Identify which cell holds the provided text, then report its (x, y) central coordinate. 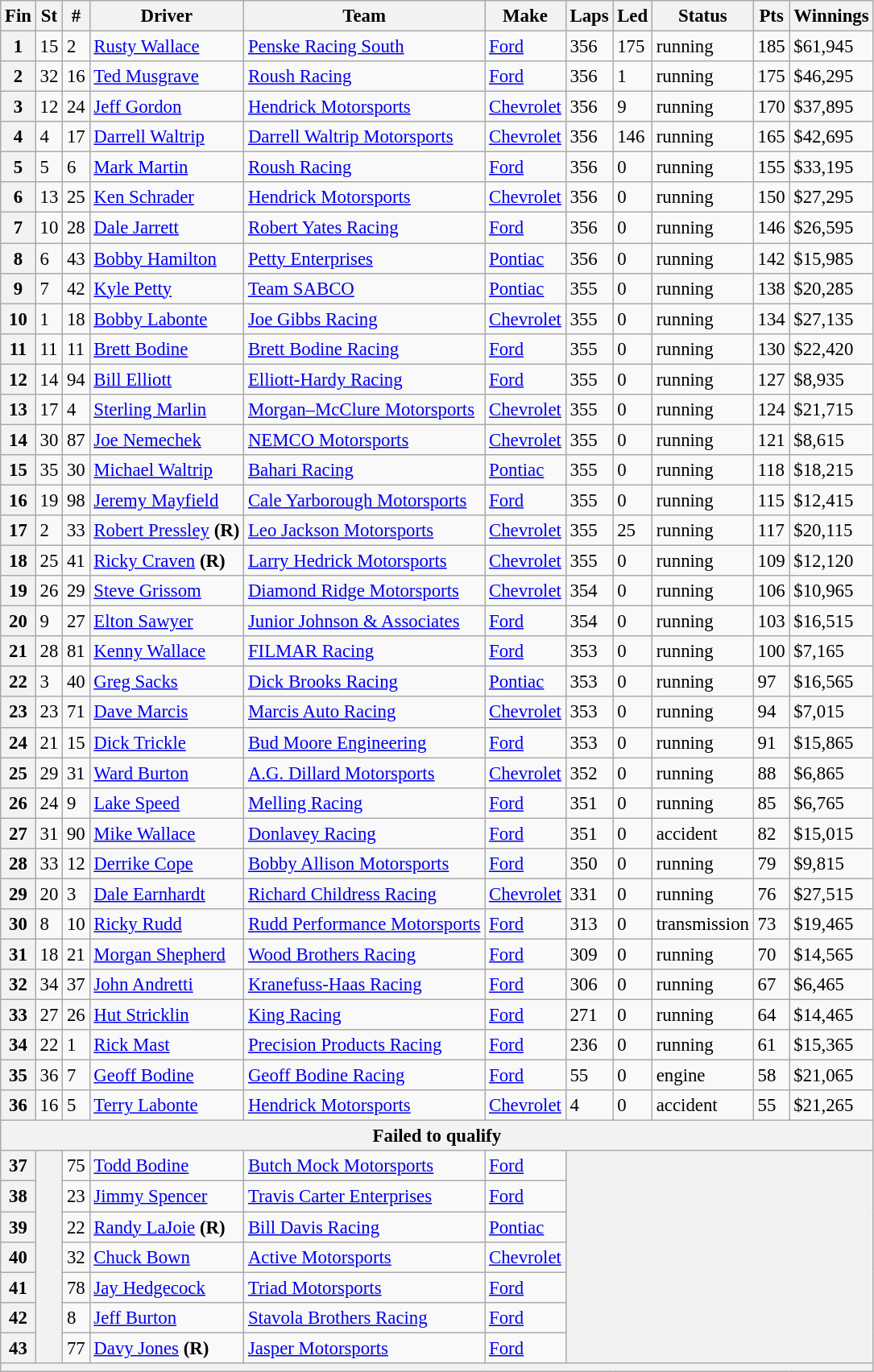
$26,595 (831, 228)
Failed to qualify (437, 1136)
90 (76, 833)
# (76, 16)
$61,945 (831, 47)
309 (590, 954)
79 (772, 864)
Kenny Wallace (167, 651)
331 (590, 894)
Ricky Craven (R) (167, 561)
Joe Gibbs Racing (364, 319)
Team SABCO (364, 288)
Laps (590, 16)
Pts (772, 16)
Mike Wallace (167, 833)
85 (772, 803)
Dale Earnhardt (167, 894)
$21,265 (831, 1105)
Randy LaJoie (R) (167, 1227)
$27,295 (831, 197)
$20,115 (831, 531)
121 (772, 440)
Geoff Bodine (167, 1076)
142 (772, 258)
$7,165 (831, 651)
170 (772, 107)
Melling Racing (364, 803)
$6,465 (831, 985)
Jay Hedgecock (167, 1287)
91 (772, 742)
Brett Bodine (167, 349)
Steve Grissom (167, 591)
Joe Nemechek (167, 440)
Richard Childress Racing (364, 894)
NEMCO Motorsports (364, 440)
Leo Jackson Motorsports (364, 531)
$15,365 (831, 1045)
Travis Carter Enterprises (364, 1196)
Bud Moore Engineering (364, 742)
$37,895 (831, 107)
Mark Martin (167, 167)
Dick Brooks Racing (364, 682)
81 (76, 651)
98 (76, 500)
Todd Bodine (167, 1167)
306 (590, 985)
76 (772, 894)
38 (19, 1196)
73 (772, 924)
58 (772, 1076)
Dave Marcis (167, 713)
Kyle Petty (167, 288)
61 (772, 1045)
Petty Enterprises (364, 258)
$16,565 (831, 682)
Hut Stricklin (167, 1015)
Davy Jones (R) (167, 1348)
Cale Yarborough Motorsports (364, 500)
St (48, 16)
88 (772, 773)
Geoff Bodine Racing (364, 1076)
King Racing (364, 1015)
Jasper Motorsports (364, 1348)
$6,765 (831, 803)
70 (772, 954)
$19,465 (831, 924)
78 (76, 1287)
Dick Trickle (167, 742)
Jeff Gordon (167, 107)
FILMAR Racing (364, 651)
127 (772, 379)
Robert Pressley (R) (167, 531)
Rusty Wallace (167, 47)
$27,135 (831, 319)
Marcis Auto Racing (364, 713)
Jeremy Mayfield (167, 500)
109 (772, 561)
124 (772, 410)
$46,295 (831, 76)
Driver (167, 16)
$14,465 (831, 1015)
Diamond Ridge Motorsports (364, 591)
Lake Speed (167, 803)
John Andretti (167, 985)
Larry Hedrick Motorsports (364, 561)
$6,865 (831, 773)
313 (590, 924)
Darrell Waltrip Motorsports (364, 137)
Winnings (831, 16)
75 (76, 1167)
Michael Waltrip (167, 470)
A.G. Dillard Motorsports (364, 773)
Led (633, 16)
$22,420 (831, 349)
97 (772, 682)
Triad Motorsports (364, 1287)
Rudd Performance Motorsports (364, 924)
Precision Products Racing (364, 1045)
Darrell Waltrip (167, 137)
Donlavey Racing (364, 833)
Bill Elliott (167, 379)
130 (772, 349)
$42,695 (831, 137)
Elliott-Hardy Racing (364, 379)
Penske Racing South (364, 47)
Chuck Bown (167, 1257)
$8,615 (831, 440)
$21,065 (831, 1076)
Butch Mock Motorsports (364, 1167)
$16,515 (831, 622)
87 (76, 440)
115 (772, 500)
$10,965 (831, 591)
Brett Bodine Racing (364, 349)
Bill Davis Racing (364, 1227)
64 (772, 1015)
Sterling Marlin (167, 410)
Elton Sawyer (167, 622)
271 (590, 1015)
Ricky Rudd (167, 924)
Junior Johnson & Associates (364, 622)
Stavola Brothers Racing (364, 1317)
118 (772, 470)
Status (702, 16)
$27,515 (831, 894)
Greg Sacks (167, 682)
Ward Burton (167, 773)
236 (590, 1045)
Rick Mast (167, 1045)
352 (590, 773)
transmission (702, 924)
Bobby Hamilton (167, 258)
Wood Brothers Racing (364, 954)
Ken Schrader (167, 197)
134 (772, 319)
Terry Labonte (167, 1105)
138 (772, 288)
Team (364, 16)
Dale Jarrett (167, 228)
$20,285 (831, 288)
Morgan Shepherd (167, 954)
350 (590, 864)
67 (772, 985)
39 (19, 1227)
$7,015 (831, 713)
$15,985 (831, 258)
Active Motorsports (364, 1257)
150 (772, 197)
Derrike Cope (167, 864)
Bahari Racing (364, 470)
Ted Musgrave (167, 76)
Jeff Burton (167, 1317)
165 (772, 137)
$14,565 (831, 954)
Bobby Allison Motorsports (364, 864)
Morgan–McClure Motorsports (364, 410)
Jimmy Spencer (167, 1196)
Robert Yates Racing (364, 228)
engine (702, 1076)
$12,415 (831, 500)
$21,715 (831, 410)
155 (772, 167)
$12,120 (831, 561)
103 (772, 622)
Bobby Labonte (167, 319)
82 (772, 833)
$8,935 (831, 379)
100 (772, 651)
$15,865 (831, 742)
$33,195 (831, 167)
71 (76, 713)
$9,815 (831, 864)
Kranefuss-Haas Racing (364, 985)
185 (772, 47)
$15,015 (831, 833)
77 (76, 1348)
117 (772, 531)
Make (525, 16)
$18,215 (831, 470)
106 (772, 591)
Fin (19, 16)
